Identify which cell holds the provided text, then report its (X, Y) central coordinate. 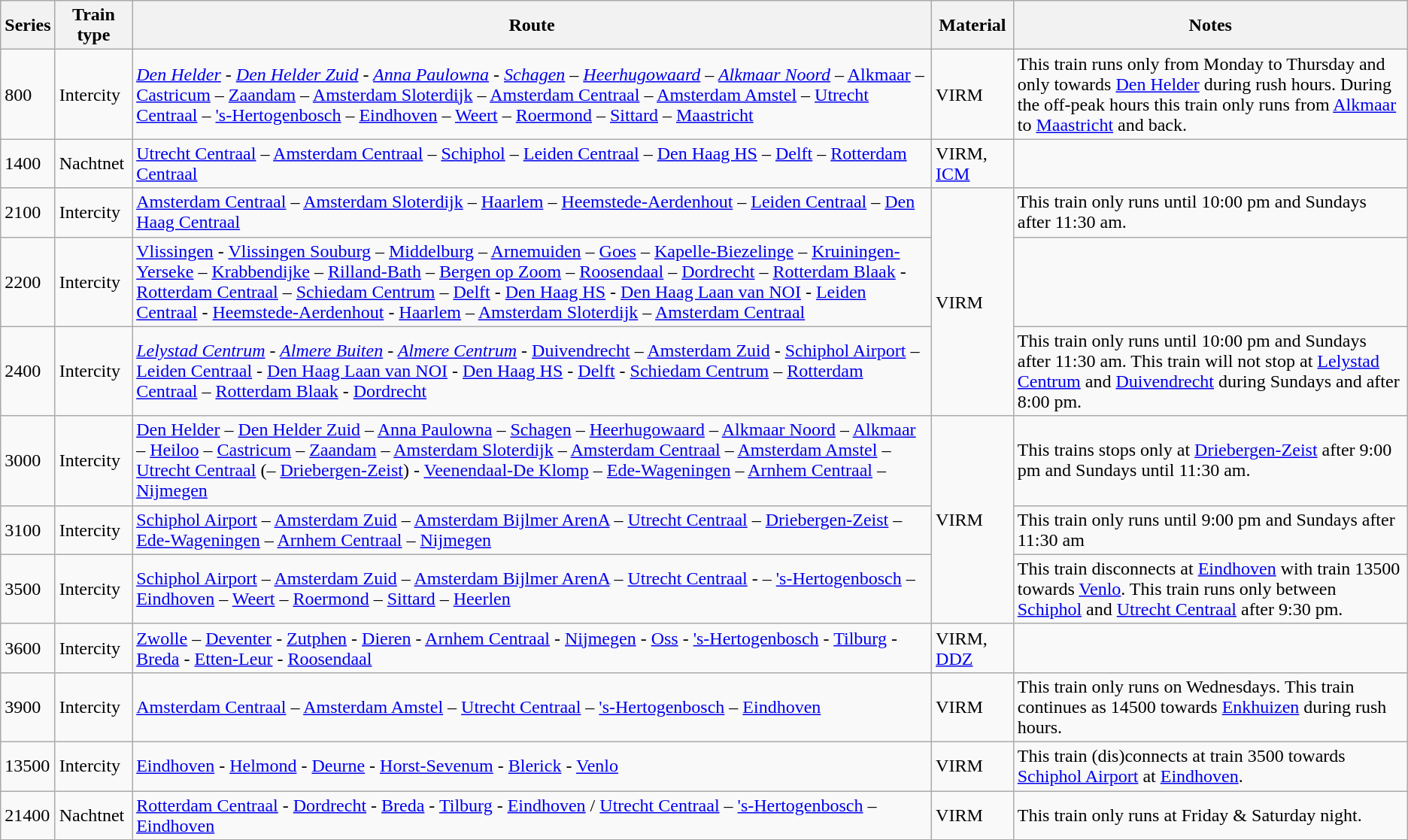
21400 (28, 815)
This train only runs until 10:00 pm and Sundays after 11:30 am. (1210, 212)
This train disconnects at Eindhoven with train 13500 towards Venlo. This train runs only between Schiphol and Utrecht Centraal after 9:30 pm. (1210, 589)
3500 (28, 589)
VIRM, DDZ (973, 648)
This train (dis)connects at train 3500 towards Schiphol Airport at Eindhoven. (1210, 766)
Notes (1210, 26)
This train only runs at Friday & Saturday night. (1210, 815)
This train only runs until 9:00 pm and Sundays after 11:30 am (1210, 529)
Material (973, 26)
Zwolle – Deventer - Zutphen - Dieren - Arnhem Centraal - Nijmegen - Oss - 's-Hertogenbosch - Tilburg - Breda - Etten-Leur - Roosendaal (533, 648)
Route (533, 26)
Eindhoven - Helmond - Deurne - Horst-Sevenum - Blerick - Venlo (533, 766)
3000 (28, 460)
Rotterdam Centraal - Dordrecht - Breda - Tilburg - Eindhoven / Utrecht Centraal – 's-Hertogenbosch – Eindhoven (533, 815)
VIRM, ICM (973, 164)
3600 (28, 648)
Utrecht Centraal – Amsterdam Centraal – Schiphol – Leiden Centraal – Den Haag HS – Delft – Rotterdam Centraal (533, 164)
Schiphol Airport – Amsterdam Zuid – Amsterdam Bijlmer ArenA – Utrecht Centraal – Driebergen-Zeist – Ede-Wageningen – Arnhem Centraal – Nijmegen (533, 529)
2400 (28, 371)
2100 (28, 212)
Series (28, 26)
Amsterdam Centraal – Amsterdam Amstel – Utrecht Centraal – 's-Hertogenbosch – Eindhoven (533, 707)
13500 (28, 766)
This train only runs on Wednesdays. This train continues as 14500 towards Enkhuizen during rush hours. (1210, 707)
1400 (28, 164)
3100 (28, 529)
800 (28, 95)
2200 (28, 281)
3900 (28, 707)
Amsterdam Centraal – Amsterdam Sloterdijk – Haarlem – Heemstede-Aerdenhout – Leiden Centraal – Den Haag Centraal (533, 212)
This trains stops only at Driebergen-Zeist after 9:00 pm and Sundays until 11:30 am. (1210, 460)
Train type (93, 26)
